Find where the given text appears and provide that cell's center as (X, Y) coordinate. 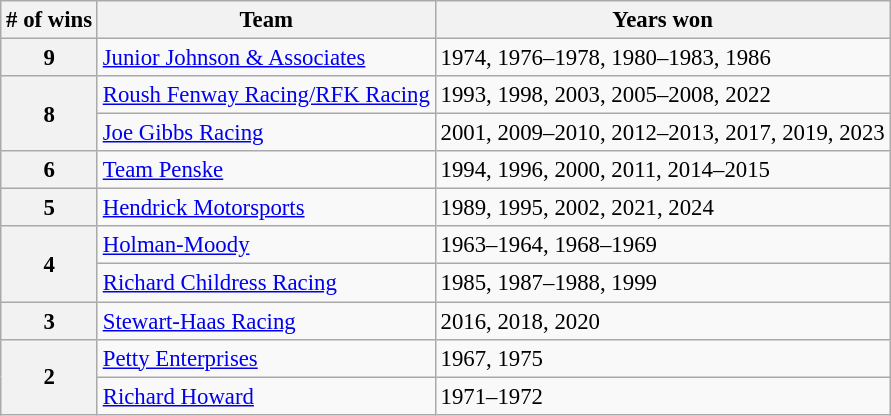
8 (50, 114)
1971–1972 (662, 396)
9 (50, 58)
Holman-Moody (266, 245)
Team (266, 20)
1974, 1976–1978, 1980–1983, 1986 (662, 58)
2016, 2018, 2020 (662, 321)
Junior Johnson & Associates (266, 58)
1994, 1996, 2000, 2011, 2014–2015 (662, 170)
1993, 1998, 2003, 2005–2008, 2022 (662, 95)
Roush Fenway Racing/RFK Racing (266, 95)
# of wins (50, 20)
Petty Enterprises (266, 358)
Years won (662, 20)
Joe Gibbs Racing (266, 133)
Team Penske (266, 170)
1963–1964, 1968–1969 (662, 245)
4 (50, 264)
1985, 1987–1988, 1999 (662, 283)
3 (50, 321)
5 (50, 208)
Stewart-Haas Racing (266, 321)
2001, 2009–2010, 2012–2013, 2017, 2019, 2023 (662, 133)
6 (50, 170)
2 (50, 376)
1967, 1975 (662, 358)
Hendrick Motorsports (266, 208)
1989, 1995, 2002, 2021, 2024 (662, 208)
Richard Howard (266, 396)
Richard Childress Racing (266, 283)
